From the cell containing the given text, extract its center point as [X, Y] coordinate. 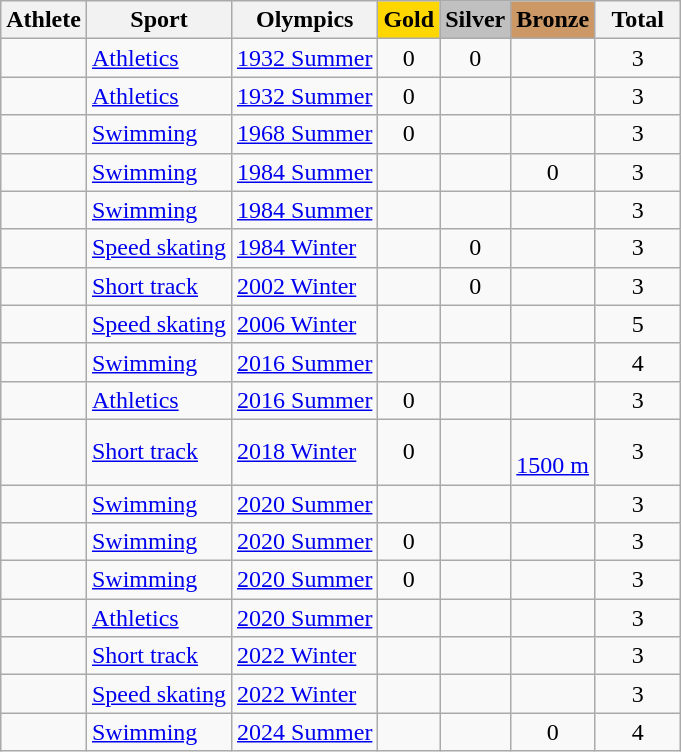
2018 Winter [305, 452]
Total [638, 20]
5 [638, 324]
Olympics [305, 20]
Athlete [44, 20]
Silver [476, 20]
Bronze [553, 20]
1500 m [553, 452]
1984 Winter [305, 248]
1968 Summer [305, 134]
Sport [158, 20]
Gold [409, 20]
2006 Winter [305, 324]
2024 Summer [305, 732]
2002 Winter [305, 286]
